Capture the cell that displays the provided text and extract its (x, y) central coordinate. 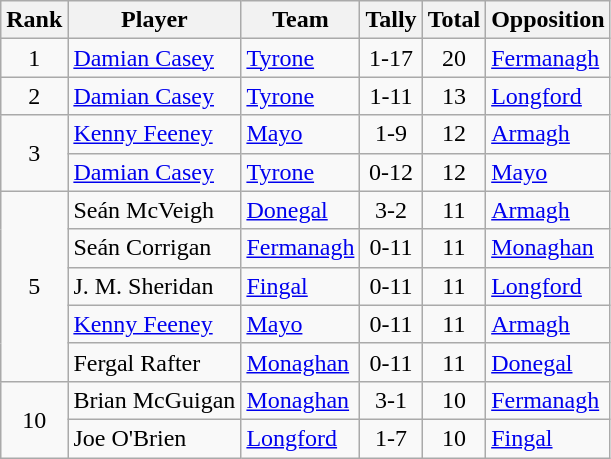
Fergal Rafter (154, 362)
20 (454, 58)
1-7 (391, 438)
Player (154, 20)
Brian McGuigan (154, 400)
Opposition (548, 20)
5 (34, 286)
0-12 (391, 172)
2 (34, 96)
13 (454, 96)
Seán Corrigan (154, 248)
3 (34, 153)
1-9 (391, 134)
Total (454, 20)
Joe O'Brien (154, 438)
J. M. Sheridan (154, 286)
Team (300, 20)
1 (34, 58)
Tally (391, 20)
1-11 (391, 96)
1-17 (391, 58)
3-2 (391, 210)
Rank (34, 20)
Seán McVeigh (154, 210)
3-1 (391, 400)
